Provide the (X, Y) coordinate of the cell's center where the given text is located.  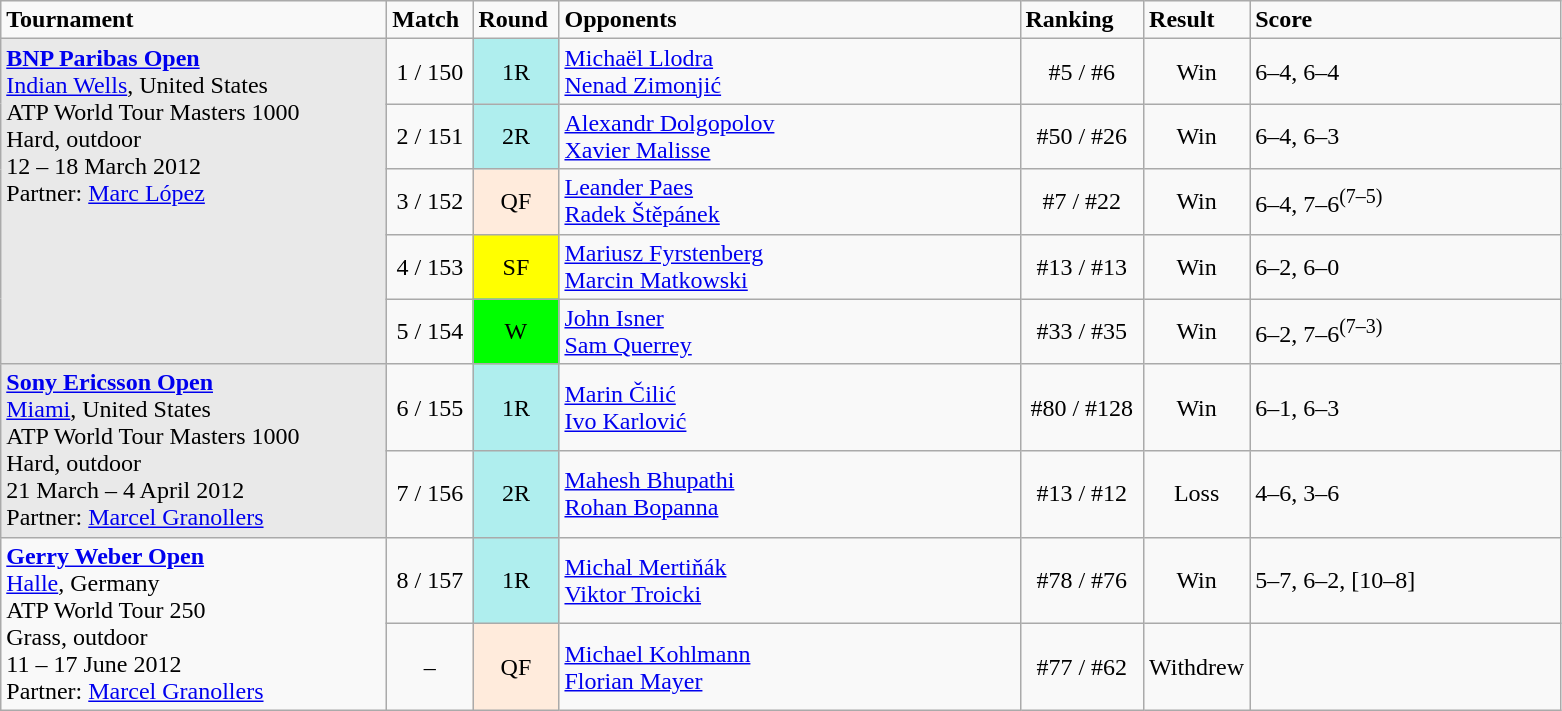
6–4, 6–3 (1406, 136)
5 / 154 (430, 332)
Ranking (1082, 20)
#78 / #76 (1082, 580)
Michaël Llodra Nenad Zimonjić (790, 72)
Sony Ericsson OpenMiami, United StatesATP World Tour Masters 1000Hard, outdoor21 March – 4 April 2012 Partner: Marcel Granollers (194, 450)
7 / 156 (430, 494)
Match (430, 20)
#5 / #6 (1082, 72)
Mariusz Fyrstenberg Marcin Matkowski (790, 266)
– (430, 668)
#80 / #128 (1082, 408)
Michael Kohlmann Florian Mayer (790, 668)
4–6, 3–6 (1406, 494)
Leander Paes Radek Štěpánek (790, 202)
4 / 153 (430, 266)
6–2, 6–0 (1406, 266)
2 / 151 (430, 136)
Round (516, 20)
BNP Paribas OpenIndian Wells, United StatesATP World Tour Masters 1000Hard, outdoor12 – 18 March 2012 Partner: Marc López (194, 202)
Score (1406, 20)
#33 / #35 (1082, 332)
Result (1197, 20)
5–7, 6–2, [10–8] (1406, 580)
SF (516, 266)
8 / 157 (430, 580)
Loss (1197, 494)
Withdrew (1197, 668)
6–4, 6–4 (1406, 72)
3 / 152 (430, 202)
Opponents (790, 20)
1 / 150 (430, 72)
John Isner Sam Querrey (790, 332)
6–4, 7–6(7–5) (1406, 202)
Michal Mertiňák Viktor Troicki (790, 580)
#7 / #22 (1082, 202)
#50 / #26 (1082, 136)
Mahesh Bhupathi Rohan Bopanna (790, 494)
#13 / #13 (1082, 266)
Marin Čilić Ivo Karlović (790, 408)
#77 / #62 (1082, 668)
6–2, 7–6(7–3) (1406, 332)
6–1, 6–3 (1406, 408)
W (516, 332)
Gerry Weber OpenHalle, GermanyATP World Tour 250Grass, outdoor11 – 17 June 2012Partner: Marcel Granollers (194, 624)
Alexandr Dolgopolov Xavier Malisse (790, 136)
6 / 155 (430, 408)
Tournament (194, 20)
#13 / #12 (1082, 494)
